For the text-containing cell, return its midpoint in [x, y] coordinate format. 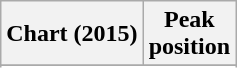
Peak position [189, 34]
Chart (2015) [72, 34]
